Determine the (X, Y) coordinate at the center of the cell enclosing the given text.  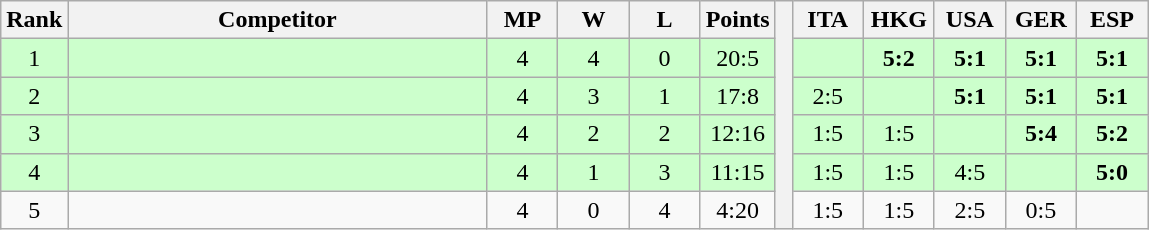
Competitor (278, 20)
Rank (34, 20)
5 (34, 210)
MP (522, 20)
20:5 (738, 58)
USA (970, 20)
L (664, 20)
ITA (828, 20)
11:15 (738, 172)
HKG (898, 20)
4:5 (970, 172)
ESP (1112, 20)
GER (1040, 20)
12:16 (738, 134)
5:0 (1112, 172)
5:4 (1040, 134)
Points (738, 20)
17:8 (738, 96)
0:5 (1040, 210)
4:20 (738, 210)
W (594, 20)
